Detect which cell encompasses the target text, then output its (x, y) center coordinate. 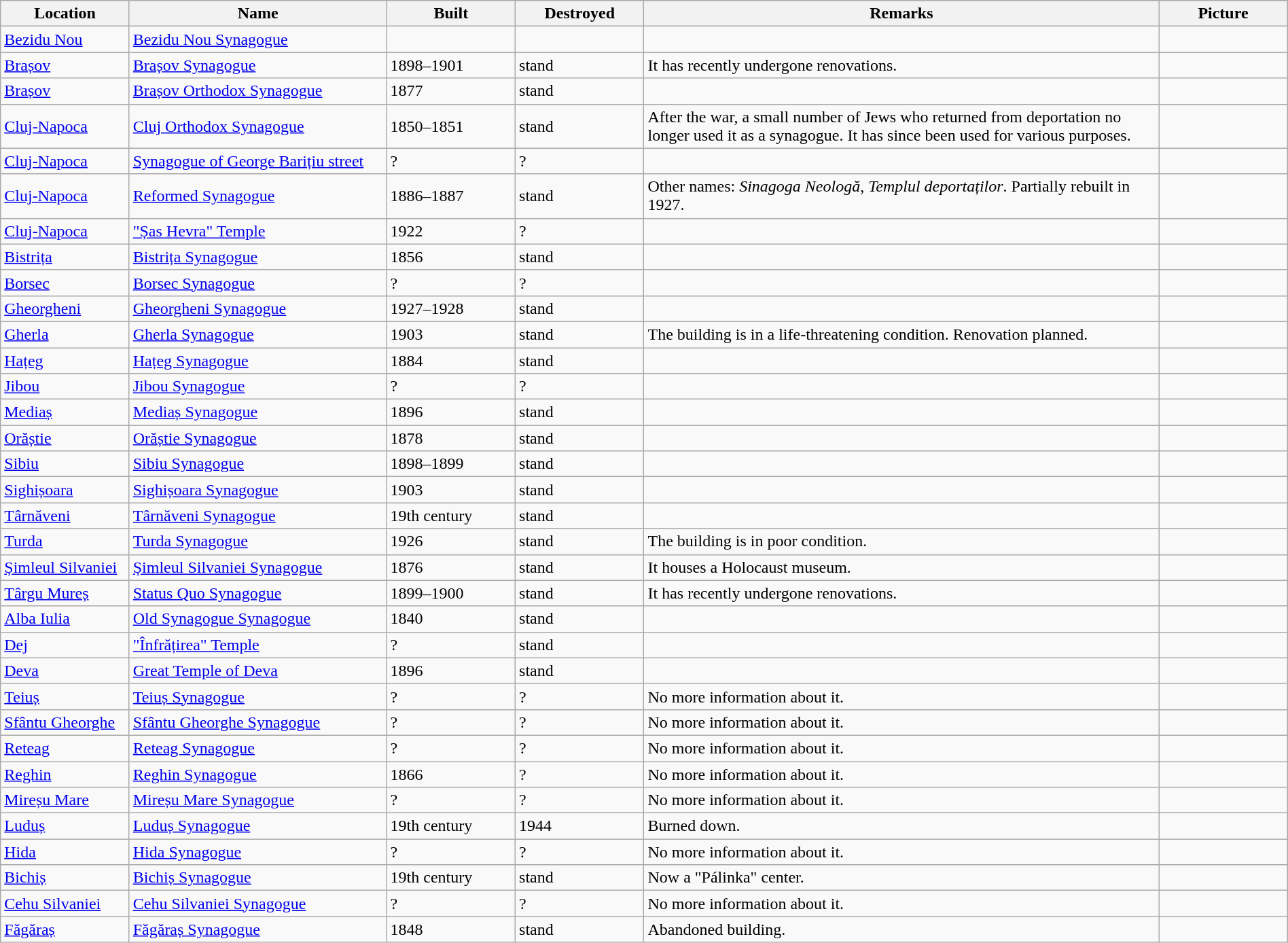
Synagogue of George Barițiu street (258, 161)
1899–1900 (451, 593)
1866 (451, 774)
"Șas Hevra" Temple (258, 231)
Picture (1223, 14)
Bistrița Synagogue (258, 257)
Sibiu Synagogue (258, 464)
Teiuș Synagogue (258, 696)
1898–1901 (451, 65)
Orăștie Synagogue (258, 438)
Brașov Synagogue (258, 65)
After the war, a small number of Jews who returned from deportation no longer used it as a synagogue. It has since been used for various purposes. (901, 126)
The building is in poor condition. (901, 541)
Borsec Synagogue (258, 283)
Hida Synagogue (258, 852)
Hațeg (65, 361)
Turda (65, 541)
Bezidu Nou (65, 39)
Făgăraș Synagogue (258, 929)
Gherla Synagogue (258, 334)
Șimleul Silvaniei (65, 567)
1876 (451, 567)
Sighișoara Synagogue (258, 490)
Destroyed (580, 14)
1898–1899 (451, 464)
Burned down. (901, 826)
1856 (451, 257)
Alba Iulia (65, 619)
"Înfrățirea" Temple (258, 645)
Borsec (65, 283)
It houses a Holocaust museum. (901, 567)
Sfântu Gheorghe (65, 722)
Turda Synagogue (258, 541)
Luduș (65, 826)
Cehu Silvaniei Synagogue (258, 904)
Luduș Synagogue (258, 826)
Brașov Orthodox Synagogue (258, 91)
1927–1928 (451, 308)
Târnăveni Synagogue (258, 516)
Orăștie (65, 438)
Mireșu Mare (65, 800)
Bichiș Synagogue (258, 878)
Reghin Synagogue (258, 774)
Mediaș Synagogue (258, 412)
Status Quo Synagogue (258, 593)
Sfântu Gheorghe Synagogue (258, 722)
1884 (451, 361)
Mireșu Mare Synagogue (258, 800)
Sighișoara (65, 490)
1877 (451, 91)
Făgăraș (65, 929)
Bichiș (65, 878)
Remarks (901, 14)
Dej (65, 645)
Reteag (65, 748)
Târnăveni (65, 516)
Cluj Orthodox Synagogue (258, 126)
Hațeg Synagogue (258, 361)
Now a "Pálinka" center. (901, 878)
1848 (451, 929)
1840 (451, 619)
Gherla (65, 334)
Teiuș (65, 696)
1922 (451, 231)
Reghin (65, 774)
Jibou (65, 387)
Name (258, 14)
1878 (451, 438)
1850–1851 (451, 126)
Bistrița (65, 257)
Cehu Silvaniei (65, 904)
Mediaș (65, 412)
Built (451, 14)
Șimleul Silvaniei Synagogue (258, 567)
Gheorgheni (65, 308)
Târgu Mureș (65, 593)
Reteag Synagogue (258, 748)
Great Temple of Deva (258, 671)
Gheorgheni Synagogue (258, 308)
1926 (451, 541)
Sibiu (65, 464)
Reformed Synagogue (258, 196)
Abandoned building. (901, 929)
Deva (65, 671)
Bezidu Nou Synagogue (258, 39)
Old Synagogue Synagogue (258, 619)
Hida (65, 852)
Location (65, 14)
1886–1887 (451, 196)
Other names: Sinagoga Neologă, Templul deportaților. Partially rebuilt in 1927. (901, 196)
The building is in a life-threatening condition. Renovation planned. (901, 334)
1944 (580, 826)
Jibou Synagogue (258, 387)
